Locate the cell with the specified text and output its (X, Y) center coordinate. 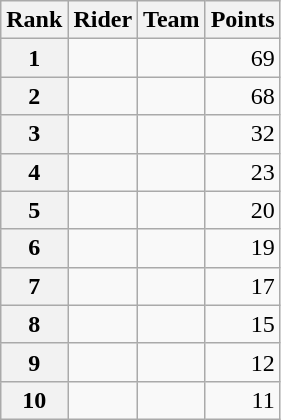
5 (34, 210)
9 (34, 362)
1 (34, 58)
2 (34, 96)
15 (242, 324)
68 (242, 96)
32 (242, 134)
20 (242, 210)
17 (242, 286)
4 (34, 172)
6 (34, 248)
10 (34, 400)
Rank (34, 20)
7 (34, 286)
23 (242, 172)
12 (242, 362)
11 (242, 400)
69 (242, 58)
Team (172, 20)
19 (242, 248)
Rider (103, 20)
3 (34, 134)
Points (242, 20)
8 (34, 324)
